Provide the [x, y] coordinate of the cell's center where the given text is located.  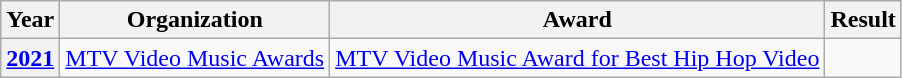
Organization [195, 20]
MTV Video Music Awards [195, 58]
Award [578, 20]
2021 [30, 58]
Result [863, 20]
Year [30, 20]
MTV Video Music Award for Best Hip Hop Video [578, 58]
